Extract the [X, Y] coordinate from the center of the cell holding the provided text.  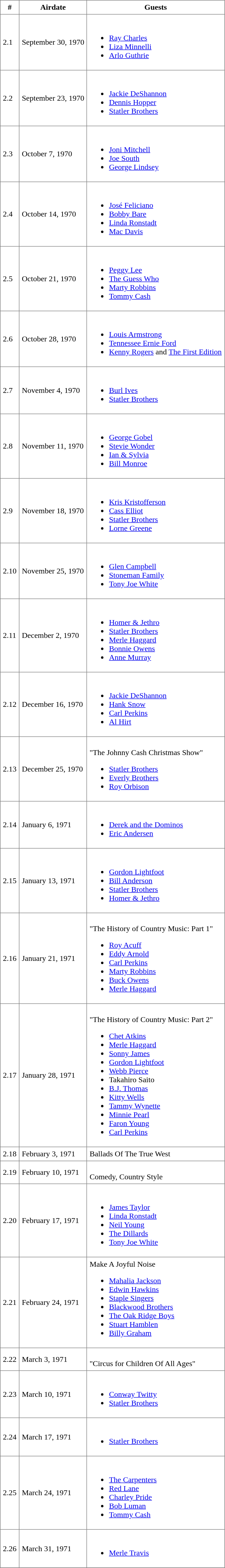
September 23, 1970 [53, 98]
October 21, 1970 [53, 279]
Statler Brothers [155, 1437]
Peggy LeeThe Guess WhoMarty RobbinsTommy Cash [155, 279]
March 3, 1971 [53, 1359]
March 24, 1971 [53, 1493]
2.21 [10, 1302]
José FelicianoBobby BareLinda RonstadtMac Davis [155, 214]
March 17, 1971 [53, 1437]
December 25, 1970 [53, 769]
"Circus for Children Of All Ages" [155, 1359]
October 7, 1970 [53, 154]
2.7 [10, 390]
2.4 [10, 214]
Kris KristoffersonCass ElliotStatler BrothersLorne Greene [155, 511]
2.6 [10, 339]
January 28, 1971 [53, 1075]
James TaylorLinda RonstadtNeil YoungThe DillardsTony Joe White [155, 1220]
2.25 [10, 1493]
December 16, 1970 [53, 705]
December 2, 1970 [53, 635]
November 18, 1970 [53, 511]
2.20 [10, 1220]
2.18 [10, 1154]
2.3 [10, 154]
Conway TwittyStatler Brothers [155, 1394]
September 30, 1970 [53, 42]
Gordon LightfootBill AndersonStatler BrothersHomer & Jethro [155, 881]
Make A Joyful NoiseMahalia JacksonEdwin HawkinsStaple SingersBlackwood BrothersThe Oak Ridge BoysStuart HamblenBilly Graham [155, 1302]
2.10 [10, 571]
Derek and the DominosEric Andersen [155, 825]
George GobelStevie WonderIan & SylviaBill Monroe [155, 446]
Airdate [53, 7]
2.1 [10, 42]
# [10, 7]
2.15 [10, 881]
Louis ArmstrongTennessee Ernie FordKenny Rogers and The First Edition [155, 339]
2.19 [10, 1172]
2.12 [10, 705]
2.13 [10, 769]
2.23 [10, 1394]
Joni MitchellJoe SouthGeorge Lindsey [155, 154]
2.8 [10, 446]
2.17 [10, 1075]
Glen CampbellStoneman FamilyTony Joe White [155, 571]
2.2 [10, 98]
"The Johnny Cash Christmas Show"Statler BrothersEverly BrothersRoy Orbison [155, 769]
March 10, 1971 [53, 1394]
March 31, 1971 [53, 1549]
November 11, 1970 [53, 446]
January 13, 1971 [53, 881]
November 4, 1970 [53, 390]
Homer & JethroStatler BrothersMerle HaggardBonnie OwensAnne Murray [155, 635]
2.14 [10, 825]
2.9 [10, 511]
October 14, 1970 [53, 214]
Ballads Of The True West [155, 1154]
Ray CharlesLiza MinnelliArlo Guthrie [155, 42]
The CarpentersRed LaneCharley PrideBob LumanTommy Cash [155, 1493]
2.24 [10, 1437]
November 25, 1970 [53, 571]
February 3, 1971 [53, 1154]
Guests [155, 7]
October 28, 1970 [53, 339]
2.26 [10, 1549]
"The History of Country Music: Part 1"Roy AcuffEddy ArnoldCarl PerkinsMarty RobbinsBuck OwensMerle Haggard [155, 958]
February 17, 1971 [53, 1220]
Burl IvesStatler Brothers [155, 390]
February 24, 1971 [53, 1302]
2.16 [10, 958]
2.5 [10, 279]
2.22 [10, 1359]
Merle Travis [155, 1549]
Jackie DeShannonDennis HopperStatler Brothers [155, 98]
January 21, 1971 [53, 958]
Jackie DeShannonHank SnowCarl PerkinsAl Hirt [155, 705]
Comedy, Country Style [155, 1172]
January 6, 1971 [53, 825]
February 10, 1971 [53, 1172]
2.11 [10, 635]
